Capture the cell that displays the provided text and extract its (x, y) central coordinate. 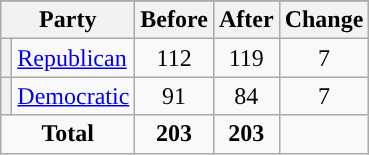
84 (246, 96)
After (246, 20)
Party (68, 20)
Republican (74, 58)
Before (174, 20)
Democratic (74, 96)
Change (324, 20)
Total (68, 134)
119 (246, 58)
112 (174, 58)
91 (174, 96)
